Capture the cell that displays the provided text and extract its (X, Y) central coordinate. 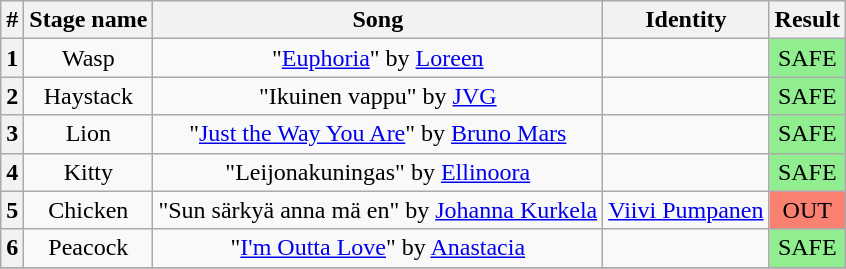
3 (12, 134)
Haystack (88, 96)
Song (378, 20)
Wasp (88, 58)
4 (12, 172)
Lion (88, 134)
6 (12, 248)
Result (807, 20)
"Euphoria" by Loreen (378, 58)
2 (12, 96)
Kitty (88, 172)
Viivi Pumpanen (686, 210)
Peacock (88, 248)
5 (12, 210)
1 (12, 58)
"Just the Way You Are" by Bruno Mars (378, 134)
"Sun särkyä anna mä en" by Johanna Kurkela (378, 210)
Chicken (88, 210)
"Leijonakuningas" by Ellinoora (378, 172)
OUT (807, 210)
"I'm Outta Love" by Anastacia (378, 248)
"Ikuinen vappu" by JVG (378, 96)
Stage name (88, 20)
# (12, 20)
Identity (686, 20)
